Provide the (X, Y) coordinate of the cell's center where the given text is located.  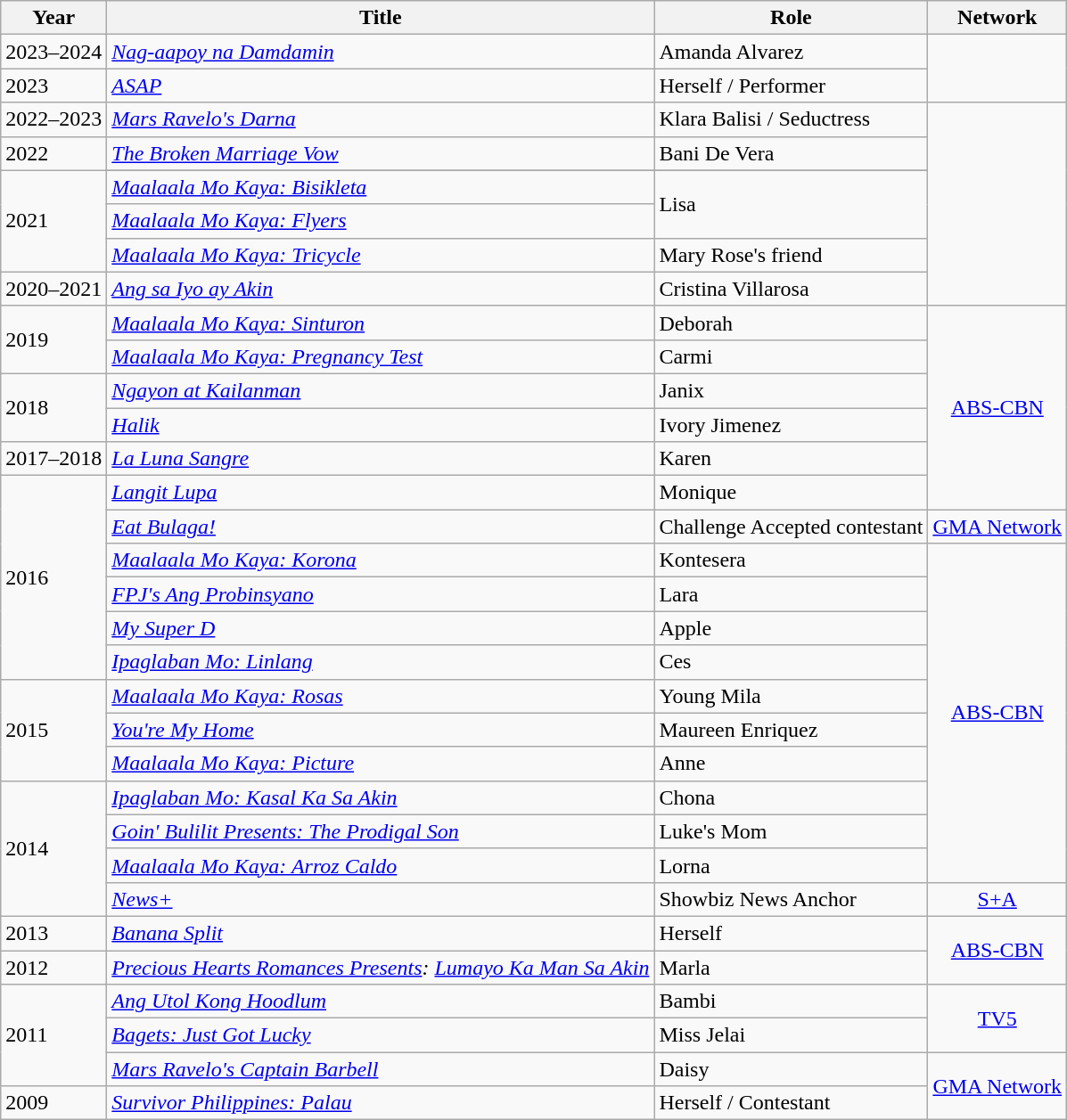
Maalaala Mo Kaya: Pregnancy Test (381, 356)
2015 (53, 730)
Monique (792, 493)
Lorna (792, 865)
TV5 (997, 1018)
Apple (792, 628)
Eat Bulaga! (381, 527)
Ivory Jimenez (792, 425)
Carmi (792, 356)
Challenge Accepted contestant (792, 527)
2012 (53, 967)
FPJ's Ang Probinsyano (381, 594)
Precious Hearts Romances Presents: Lumayo Ka Man Sa Akin (381, 967)
Maalaala Mo Kaya: Tricycle (381, 255)
Maalaala Mo Kaya: Rosas (381, 696)
2016 (53, 577)
Bagets: Just Got Lucky (381, 1035)
ASAP (381, 86)
Chona (792, 797)
Janix (792, 390)
2023 (53, 86)
Maalaala Mo Kaya: Bisikleta (381, 187)
Miss Jelai (792, 1035)
La Luna Sangre (381, 459)
Lara (792, 594)
Lisa (792, 204)
Anne (792, 764)
You're My Home (381, 730)
2009 (53, 1103)
Maalaala Mo Kaya: Picture (381, 764)
Banana Split (381, 933)
Year (53, 18)
Deborah (792, 323)
Amanda Alvarez (792, 52)
2013 (53, 933)
2014 (53, 848)
Mars Ravelo's Darna (381, 119)
Maalaala Mo Kaya: Flyers (381, 221)
Karen (792, 459)
Title (381, 18)
Klara Balisi / Seductress (792, 119)
Halik (381, 425)
Role (792, 18)
The Broken Marriage Vow (381, 153)
Luke's Mom (792, 831)
Goin' Bulilit Presents: The Prodigal Son (381, 831)
2018 (53, 407)
Bambi (792, 1001)
Mars Ravelo's Captain Barbell (381, 1069)
2017–2018 (53, 459)
Herself (792, 933)
Herself / Contestant (792, 1103)
Herself / Performer (792, 86)
Ipaglaban Mo: Linlang (381, 662)
Maalaala Mo Kaya: Sinturon (381, 323)
Ces (792, 662)
Daisy (792, 1069)
2022 (53, 153)
Network (997, 18)
Bani De Vera (792, 153)
Marla (792, 967)
2022–2023 (53, 119)
2011 (53, 1035)
Showbiz News Anchor (792, 899)
Maalaala Mo Kaya: Arroz Caldo (381, 865)
Maalaala Mo Kaya: Korona (381, 560)
Survivor Philippines: Palau (381, 1103)
Kontesera (792, 560)
Mary Rose's friend (792, 255)
Nag-aapoy na Damdamin (381, 52)
Ipaglaban Mo: Kasal Ka Sa Akin (381, 797)
Ang Utol Kong Hoodlum (381, 1001)
S+A (997, 899)
News+ (381, 899)
Ang sa Iyo ay Akin (381, 289)
2023–2024 (53, 52)
2019 (53, 339)
Maureen Enriquez (792, 730)
Cristina Villarosa (792, 289)
Young Mila (792, 696)
2021 (53, 221)
My Super D (381, 628)
2020–2021 (53, 289)
Langit Lupa (381, 493)
Ngayon at Kailanman (381, 390)
